Capture the cell that displays the provided text and extract its (X, Y) central coordinate. 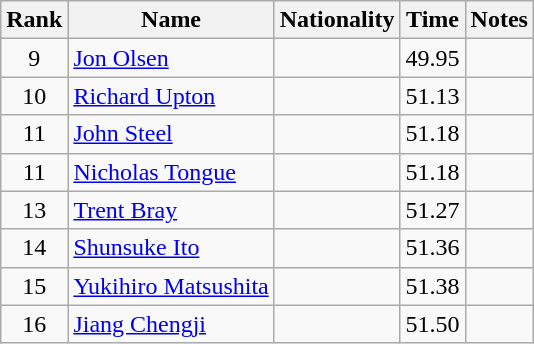
51.27 (432, 210)
51.50 (432, 324)
Yukihiro Matsushita (171, 286)
Jiang Chengji (171, 324)
Nicholas Tongue (171, 172)
10 (34, 96)
14 (34, 248)
51.36 (432, 248)
Notes (499, 20)
Jon Olsen (171, 58)
Time (432, 20)
Name (171, 20)
9 (34, 58)
Nationality (337, 20)
John Steel (171, 134)
Richard Upton (171, 96)
13 (34, 210)
Trent Bray (171, 210)
49.95 (432, 58)
Rank (34, 20)
51.13 (432, 96)
15 (34, 286)
51.38 (432, 286)
16 (34, 324)
Shunsuke Ito (171, 248)
